Provide the [X, Y] coordinate of the cell's center where the given text is located.  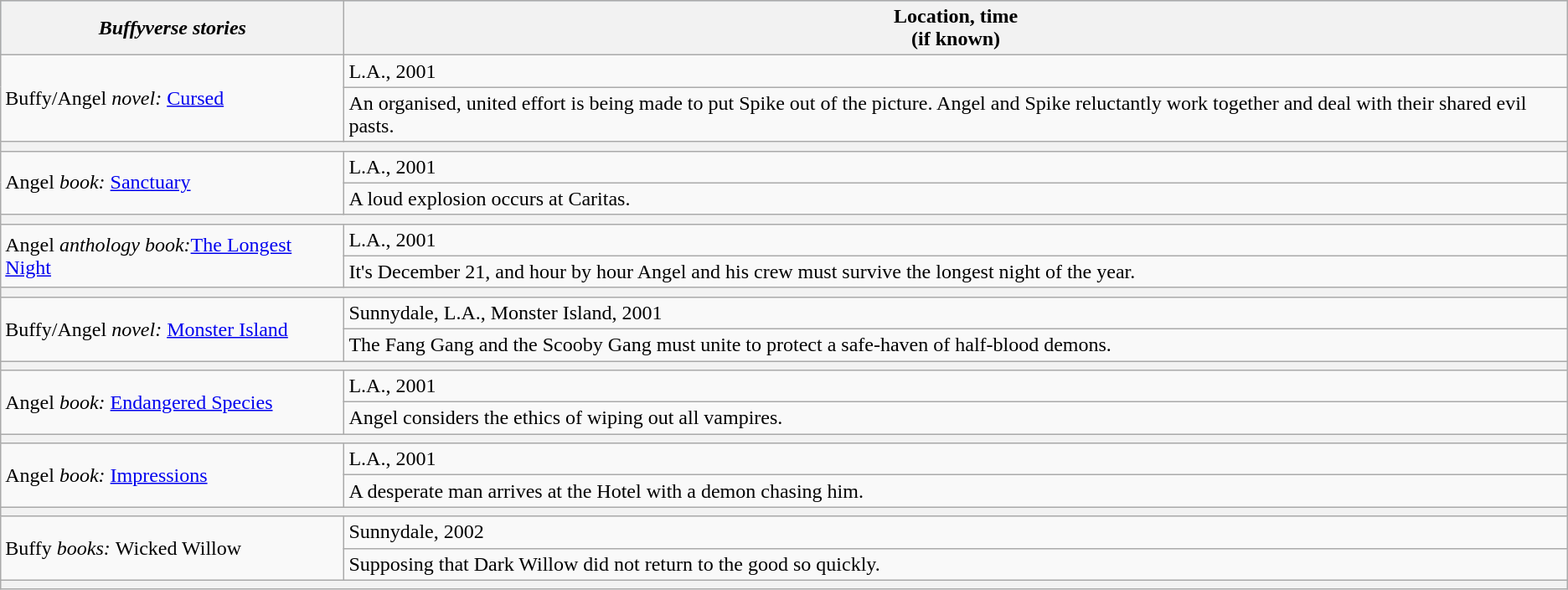
Angel book: Endangered Species [173, 402]
Buffy/Angel novel: Cursed [173, 99]
Buffy/Angel novel: Monster Island [173, 329]
Sunnydale, 2002 [956, 532]
Buffy books: Wicked Willow [173, 548]
Sunnydale, L.A., Monster Island, 2001 [956, 313]
Location, time (if known) [956, 28]
The Fang Gang and the Scooby Gang must unite to protect a safe-haven of half-blood demons. [956, 344]
Angel anthology book:The Longest Night [173, 256]
It's December 21, and hour by hour Angel and his crew must survive the longest night of the year. [956, 272]
Supposing that Dark Willow did not return to the good so quickly. [956, 564]
Angel book: Sanctuary [173, 183]
Angel considers the ethics of wiping out all vampires. [956, 418]
Angel book: Impressions [173, 475]
Buffyverse stories [173, 28]
A loud explosion occurs at Caritas. [956, 199]
A desperate man arrives at the Hotel with a demon chasing him. [956, 491]
